Return [x, y] of the center of cell containing provided text 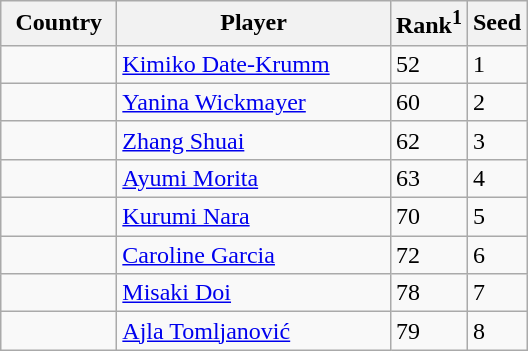
2 [496, 102]
Rank1 [428, 24]
70 [428, 217]
Caroline Garcia [254, 255]
78 [428, 293]
Kimiko Date-Krumm [254, 64]
Yanina Wickmayer [254, 102]
6 [496, 255]
5 [496, 217]
Kurumi Nara [254, 217]
8 [496, 331]
3 [496, 140]
4 [496, 178]
72 [428, 255]
Country [59, 24]
Zhang Shuai [254, 140]
Ajla Tomljanović [254, 331]
1 [496, 64]
52 [428, 64]
Misaki Doi [254, 293]
60 [428, 102]
62 [428, 140]
79 [428, 331]
Seed [496, 24]
7 [496, 293]
Player [254, 24]
63 [428, 178]
Ayumi Morita [254, 178]
